Output the [X, Y] coordinate of the center of the cell containing the given text.  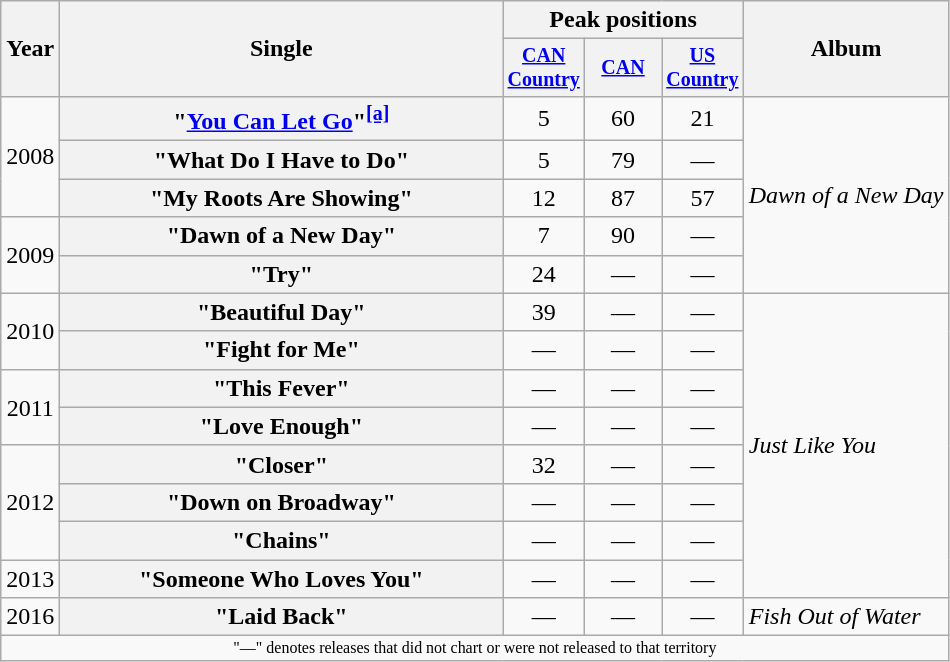
"My Roots Are Showing" [282, 198]
Fish Out of Water [846, 617]
2011 [30, 407]
39 [544, 312]
"Fight for Me" [282, 350]
Single [282, 49]
79 [624, 160]
"—" denotes releases that did not chart or were not released to that territory [475, 648]
2012 [30, 502]
2010 [30, 331]
"Someone Who Loves You" [282, 579]
"Laid Back" [282, 617]
60 [624, 118]
"Closer" [282, 464]
Just Like You [846, 445]
24 [544, 274]
"Chains" [282, 540]
"You Can Let Go"[a] [282, 118]
57 [703, 198]
90 [624, 236]
US Country [703, 68]
21 [703, 118]
Dawn of a New Day [846, 194]
"Dawn of a New Day" [282, 236]
"This Fever" [282, 388]
87 [624, 198]
2013 [30, 579]
32 [544, 464]
"Love Enough" [282, 426]
"Down on Broadway" [282, 502]
"What Do I Have to Do" [282, 160]
2009 [30, 255]
Album [846, 49]
Peak positions [623, 20]
CAN Country [544, 68]
2016 [30, 617]
12 [544, 198]
2008 [30, 156]
CAN [624, 68]
Year [30, 49]
"Beautiful Day" [282, 312]
"Try" [282, 274]
7 [544, 236]
